Return (X, Y) of the center of cell containing provided text 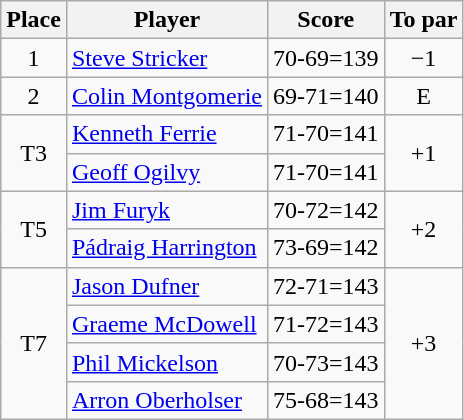
Geoff Ogilvy (166, 172)
Place (34, 20)
T5 (34, 229)
Arron Oberholser (166, 400)
−1 (424, 58)
71-72=143 (326, 324)
+3 (424, 343)
Steve Stricker (166, 58)
70-73=143 (326, 362)
Kenneth Ferrie (166, 134)
73-69=142 (326, 248)
1 (34, 58)
2 (34, 96)
T7 (34, 343)
Phil Mickelson (166, 362)
Graeme McDowell (166, 324)
75-68=143 (326, 400)
Jason Dufner (166, 286)
70-72=142 (326, 210)
Score (326, 20)
To par (424, 20)
70-69=139 (326, 58)
T3 (34, 153)
72-71=143 (326, 286)
Pádraig Harrington (166, 248)
+1 (424, 153)
+2 (424, 229)
Colin Montgomerie (166, 96)
69-71=140 (326, 96)
Jim Furyk (166, 210)
Player (166, 20)
E (424, 96)
